Locate the cell with the specified text and output its [X, Y] center coordinate. 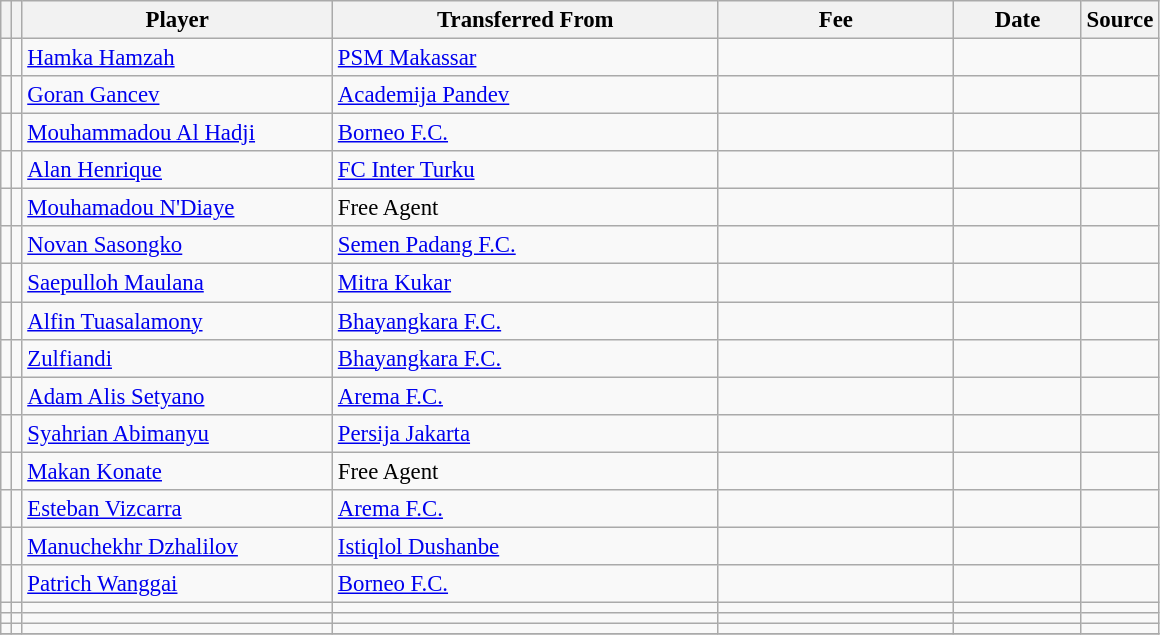
Source [1120, 20]
Novan Sasongko [178, 245]
Mouhammadou Al Hadji [178, 133]
Patrich Wanggai [178, 584]
Player [178, 20]
Alfin Tuasalamony [178, 321]
Academija Pandev [526, 95]
Zulfiandi [178, 358]
Hamka Hamzah [178, 58]
FC Inter Turku [526, 170]
Persija Jakarta [526, 433]
Alan Henrique [178, 170]
Fee [836, 20]
Transferred From [526, 20]
Mouhamadou N'Diaye [178, 208]
Istiqlol Dushanbe [526, 546]
Semen Padang F.C. [526, 245]
Mitra Kukar [526, 283]
Adam Alis Setyano [178, 396]
Date [1018, 20]
Saepulloh Maulana [178, 283]
Goran Gancev [178, 95]
Makan Konate [178, 471]
Esteban Vizcarra [178, 509]
Manuchekhr Dzhalilov [178, 546]
Syahrian Abimanyu [178, 433]
PSM Makassar [526, 58]
